Search for the cell housing the specified text and yield its (X, Y) center coordinate. 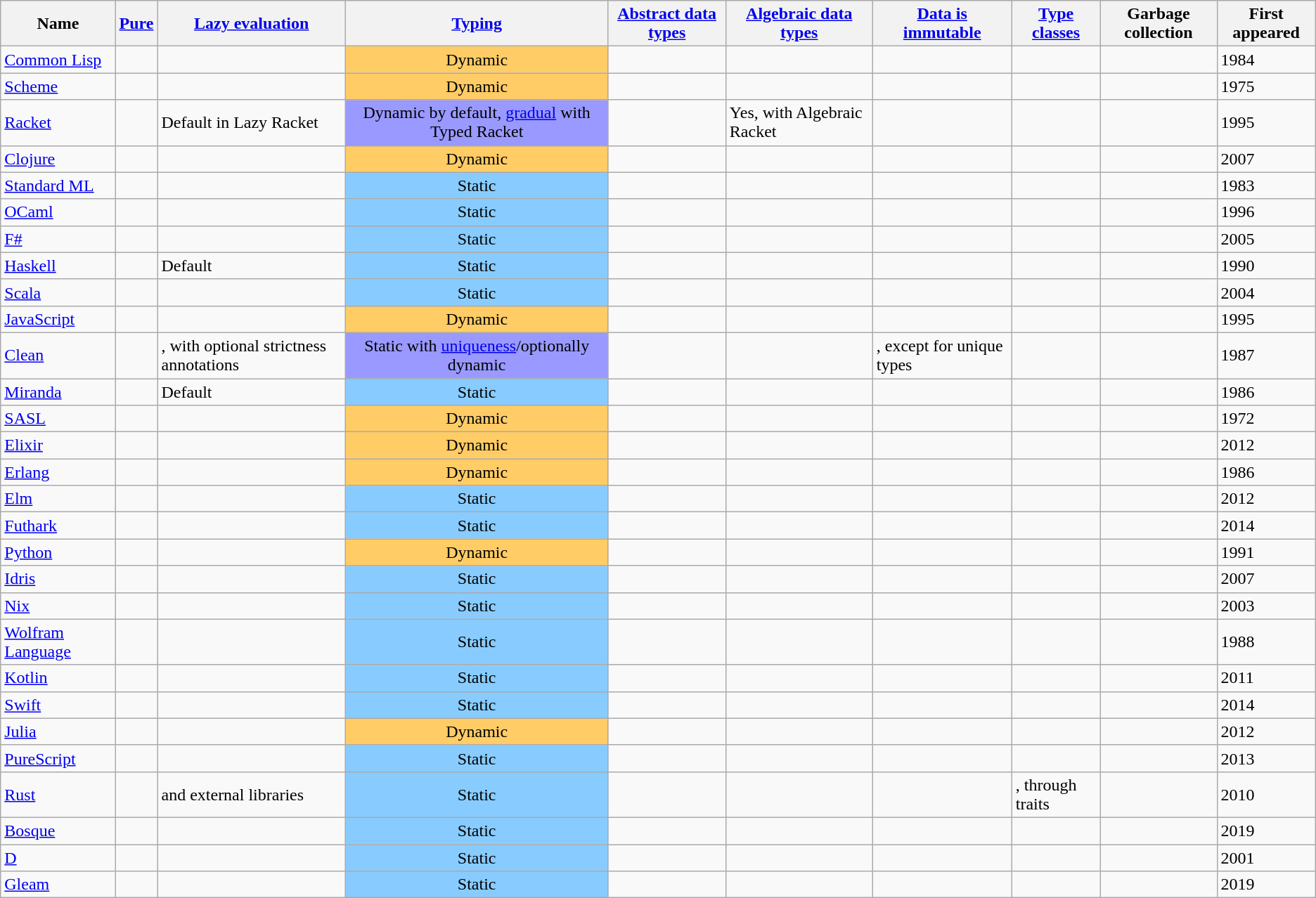
, except for unique types (942, 356)
1983 (1266, 186)
2001 (1266, 858)
SASL (58, 419)
First appeared (1266, 24)
Garbage collection (1159, 24)
Elixir (58, 445)
Racket (58, 122)
Common Lisp (58, 60)
Erlang (58, 472)
, with optional strictness annotations (252, 356)
1972 (1266, 419)
1984 (1266, 60)
Data is immutable (942, 24)
1975 (1266, 86)
1996 (1266, 212)
Scala (58, 292)
Clojure (58, 159)
Dynamic by default, gradual with Typed Racket (477, 122)
Haskell (58, 266)
D (58, 858)
Yes, with Algebraic Racket (799, 122)
Name (58, 24)
2005 (1266, 239)
, through traits (1056, 794)
Bosque (58, 831)
2013 (1266, 758)
Julia (58, 731)
Miranda (58, 391)
1987 (1266, 356)
2011 (1266, 678)
JavaScript (58, 319)
OCaml (58, 212)
2004 (1266, 292)
2010 (1266, 794)
Typing (477, 24)
Idris (58, 579)
Elm (58, 499)
Kotlin (58, 678)
F# (58, 239)
Pure (136, 24)
Algebraic data types (799, 24)
Type classes (1056, 24)
Static with uniqueness/optionally dynamic (477, 356)
Wolfram Language (58, 642)
Swift (58, 705)
Default in Lazy Racket (252, 122)
Futhark (58, 526)
Standard ML (58, 186)
1991 (1266, 552)
Abstract data types (666, 24)
Python (58, 552)
Scheme (58, 86)
Lazy evaluation (252, 24)
Nix (58, 606)
and external libraries (252, 794)
2003 (1266, 606)
1990 (1266, 266)
PureScript (58, 758)
Gleam (58, 885)
Clean (58, 356)
Rust (58, 794)
1988 (1266, 642)
